Determine the (x, y) coordinate at the center of the cell enclosing the given text.  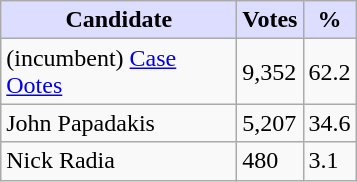
% (330, 20)
3.1 (330, 161)
Votes (270, 20)
Candidate (119, 20)
John Papadakis (119, 123)
62.2 (330, 72)
Nick Radia (119, 161)
9,352 (270, 72)
480 (270, 161)
5,207 (270, 123)
(incumbent) Case Ootes (119, 72)
34.6 (330, 123)
